Locate the cell with the specified text and output its (x, y) center coordinate. 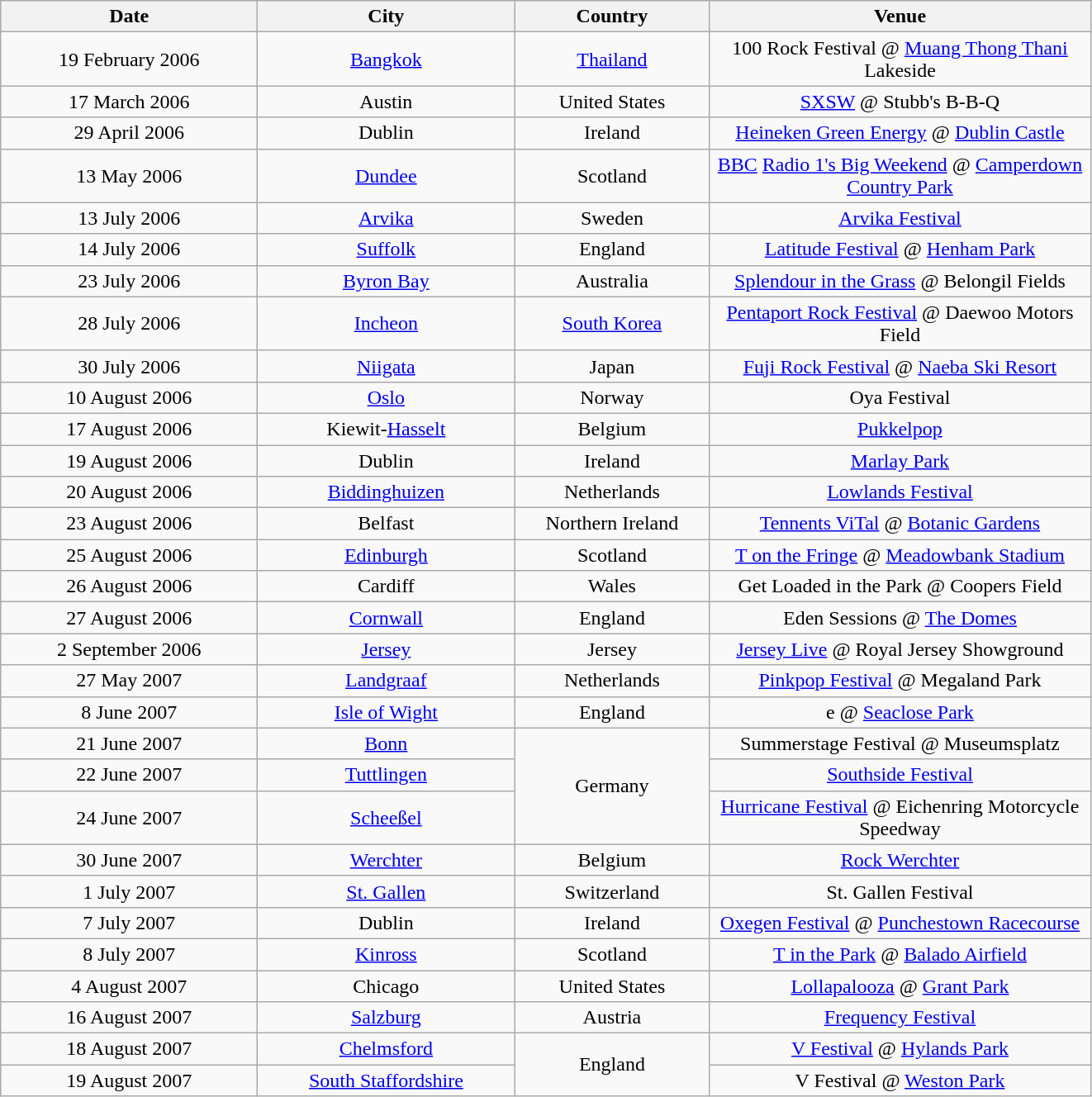
South Korea (612, 324)
Suffolk (387, 249)
Tennents ViTal @ Botanic Gardens (900, 524)
Norway (612, 397)
Wales (612, 586)
Pentaport Rock Festival @ Daewoo Motors Field (900, 324)
Oya Festival (900, 397)
BBC Radio 1's Big Weekend @ Camperdown Country Park (900, 175)
St. Gallen (387, 891)
10 August 2006 (129, 397)
22 June 2007 (129, 775)
27 August 2006 (129, 618)
Cornwall (387, 618)
Cardiff (387, 586)
Sweden (612, 218)
14 July 2006 (129, 249)
Lowlands Festival (900, 492)
Kiewit-Hasselt (387, 429)
Bonn (387, 743)
Southside Festival (900, 775)
20 August 2006 (129, 492)
17 March 2006 (129, 102)
Werchter (387, 860)
Switzerland (612, 891)
1 July 2007 (129, 891)
30 June 2007 (129, 860)
23 July 2006 (129, 281)
Edinburgh (387, 555)
Frequency Festival (900, 1018)
26 August 2006 (129, 586)
South Staffordshire (387, 1080)
City (387, 17)
8 June 2007 (129, 712)
Scheeßel (387, 818)
19 August 2006 (129, 460)
Austin (387, 102)
Oslo (387, 397)
Eden Sessions @ The Domes (900, 618)
Splendour in the Grass @ Belongil Fields (900, 281)
2 September 2006 (129, 649)
17 August 2006 (129, 429)
Rock Werchter (900, 860)
Pinkpop Festival @ Megaland Park (900, 681)
21 June 2007 (129, 743)
Lollapalooza @ Grant Park (900, 985)
Isle of Wight (387, 712)
8 July 2007 (129, 954)
SXSW @ Stubb's B-B-Q (900, 102)
13 July 2006 (129, 218)
Australia (612, 281)
Byron Bay (387, 281)
Summerstage Festival @ Museumsplatz (900, 743)
Hurricane Festival @ Eichenring Motorcycle Speedway (900, 818)
Dundee (387, 175)
25 August 2006 (129, 555)
Chicago (387, 985)
Japan (612, 366)
St. Gallen Festival (900, 891)
Thailand (612, 59)
Northern Ireland (612, 524)
4 August 2007 (129, 985)
Country (612, 17)
Belfast (387, 524)
Kinross (387, 954)
Get Loaded in the Park @ Coopers Field (900, 586)
T in the Park @ Balado Airfield (900, 954)
Venue (900, 17)
Germany (612, 786)
Tuttlingen (387, 775)
7 July 2007 (129, 923)
Austria (612, 1018)
100 Rock Festival @ Muang Thong Thani Lakeside (900, 59)
Biddinghuizen (387, 492)
Chelmsford (387, 1049)
30 July 2006 (129, 366)
T on the Fringe @ Meadowbank Stadium (900, 555)
Niigata (387, 366)
16 August 2007 (129, 1018)
V Festival @ Weston Park (900, 1080)
Salzburg (387, 1018)
18 August 2007 (129, 1049)
13 May 2006 (129, 175)
Date (129, 17)
Latitude Festival @ Henham Park (900, 249)
Marlay Park (900, 460)
19 August 2007 (129, 1080)
Fuji Rock Festival @ Naeba Ski Resort (900, 366)
29 April 2006 (129, 133)
V Festival @ Hylands Park (900, 1049)
Arvika (387, 218)
27 May 2007 (129, 681)
Oxegen Festival @ Punchestown Racecourse (900, 923)
Heineken Green Energy @ Dublin Castle (900, 133)
Pukkelpop (900, 429)
24 June 2007 (129, 818)
Bangkok (387, 59)
Incheon (387, 324)
Landgraaf (387, 681)
Arvika Festival (900, 218)
19 February 2006 (129, 59)
23 August 2006 (129, 524)
e @ Seaclose Park (900, 712)
28 July 2006 (129, 324)
Jersey Live @ Royal Jersey Showground (900, 649)
